Capture the cell that displays the provided text and extract its (X, Y) central coordinate. 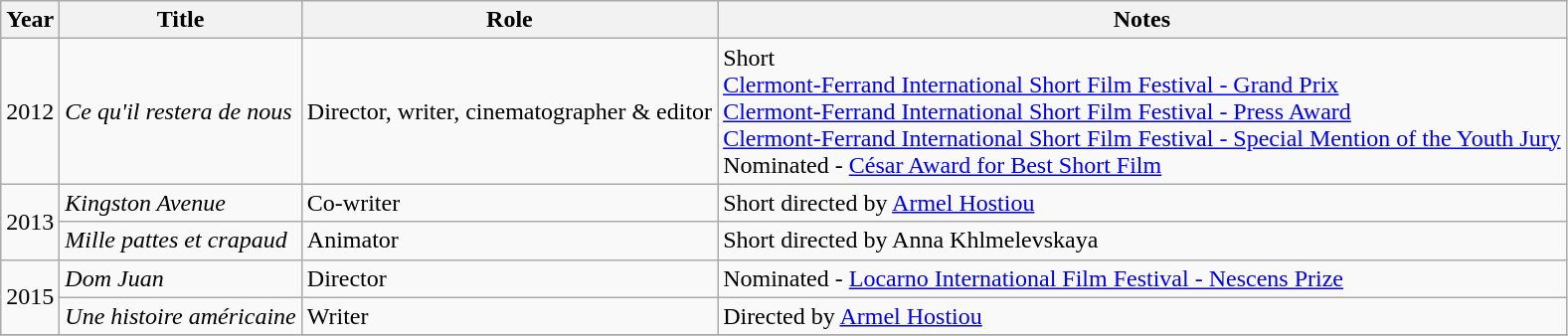
Directed by Armel Hostiou (1142, 316)
Animator (509, 241)
Director (509, 278)
Short directed by Armel Hostiou (1142, 203)
Une histoire américaine (181, 316)
Notes (1142, 20)
Ce qu'il restera de nous (181, 111)
Title (181, 20)
Nominated - Locarno International Film Festival - Nescens Prize (1142, 278)
2013 (30, 222)
Year (30, 20)
Short directed by Anna Khlmelevskaya (1142, 241)
Co-writer (509, 203)
Mille pattes et crapaud (181, 241)
Dom Juan (181, 278)
2012 (30, 111)
Director, writer, cinematographer & editor (509, 111)
Kingston Avenue (181, 203)
2015 (30, 297)
Writer (509, 316)
Role (509, 20)
